Identify which cell holds the provided text, then report its (x, y) central coordinate. 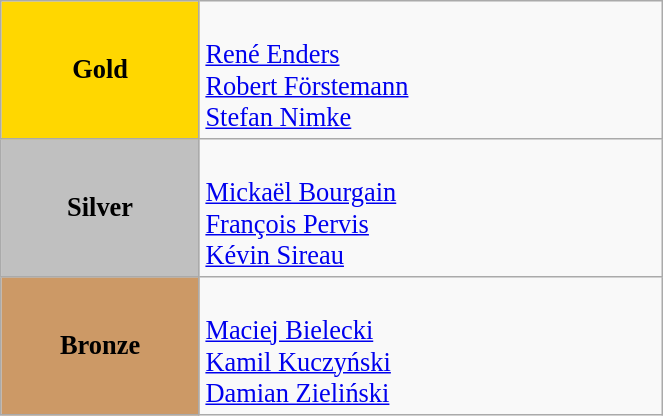
Gold (100, 69)
Bronze (100, 345)
Silver (100, 207)
Mickaël BourgainFrançois PervisKévin Sireau (430, 207)
Maciej BieleckiKamil KuczyńskiDamian Zieliński (430, 345)
René EndersRobert FörstemannStefan Nimke (430, 69)
